Return the [X, Y] coordinate for the center point of the cell that contains the specified text.  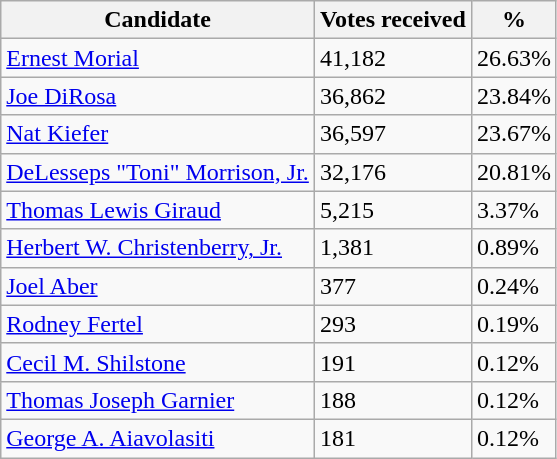
Thomas Joseph Garnier [158, 400]
5,215 [392, 210]
1,381 [392, 248]
188 [392, 400]
23.84% [514, 96]
3.37% [514, 210]
36,597 [392, 134]
0.89% [514, 248]
191 [392, 362]
181 [392, 438]
293 [392, 324]
26.63% [514, 58]
Cecil M. Shilstone [158, 362]
Herbert W. Christenberry, Jr. [158, 248]
Joel Aber [158, 286]
Ernest Morial [158, 58]
32,176 [392, 172]
Nat Kiefer [158, 134]
% [514, 20]
DeLesseps "Toni" Morrison, Jr. [158, 172]
Joe DiRosa [158, 96]
36,862 [392, 96]
20.81% [514, 172]
0.24% [514, 286]
Votes received [392, 20]
Thomas Lewis Giraud [158, 210]
377 [392, 286]
0.19% [514, 324]
41,182 [392, 58]
George A. Aiavolasiti [158, 438]
23.67% [514, 134]
Rodney Fertel [158, 324]
Candidate [158, 20]
